Detect which cell encompasses the target text, then output its (x, y) center coordinate. 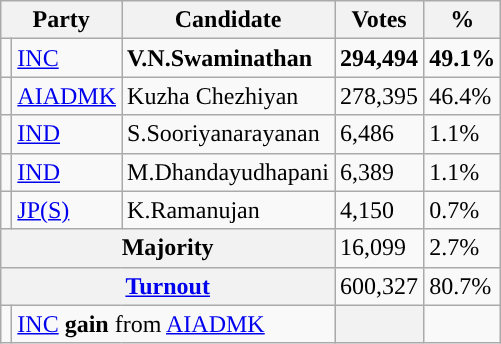
278,395 (380, 96)
Majority (168, 248)
49.1% (462, 58)
AIADMK (67, 96)
0.7% (462, 210)
Candidate (228, 20)
V.N.Swaminathan (228, 58)
4,150 (380, 210)
Turnout (168, 286)
600,327 (380, 286)
Kuzha Chezhiyan (228, 96)
M.Dhandayudhapani (228, 172)
6,486 (380, 134)
JP(S) (67, 210)
80.7% (462, 286)
294,494 (380, 58)
Party (62, 20)
INC gain from AIADMK (174, 324)
% (462, 20)
2.7% (462, 248)
16,099 (380, 248)
6,389 (380, 172)
Votes (380, 20)
S.Sooriyanarayanan (228, 134)
K.Ramanujan (228, 210)
INC (67, 58)
46.4% (462, 96)
